From the cell containing the given text, extract its center point as [x, y] coordinate. 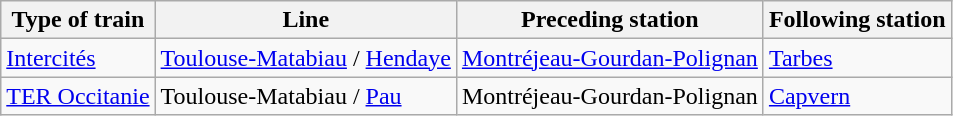
TER Occitanie [78, 96]
Toulouse-Matabiau / Hendaye [306, 58]
Type of train [78, 20]
Toulouse-Matabiau / Pau [306, 96]
Capvern [857, 96]
Tarbes [857, 58]
Intercités [78, 58]
Line [306, 20]
Preceding station [610, 20]
Following station [857, 20]
